Locate the cell with the specified text and output its (X, Y) center coordinate. 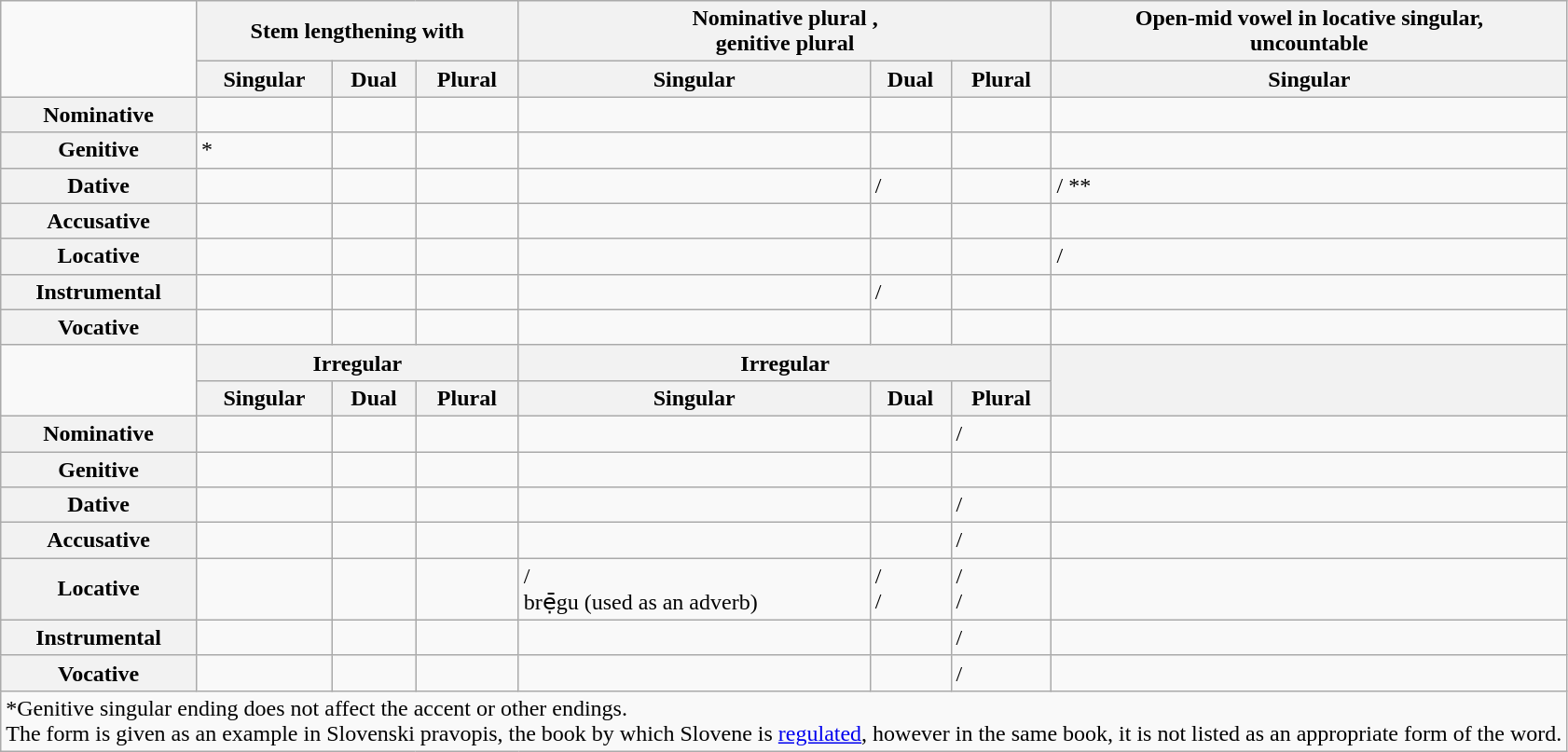
/brẹ̄gu (used as an adverb) (694, 589)
/ ** (1309, 185)
* (264, 150)
Nominative plural ,genitive plural (785, 32)
Stem lengthening with (357, 32)
Open-mid vowel in locative singular,uncountable (1309, 32)
